Return (x, y) of the center of cell containing provided text 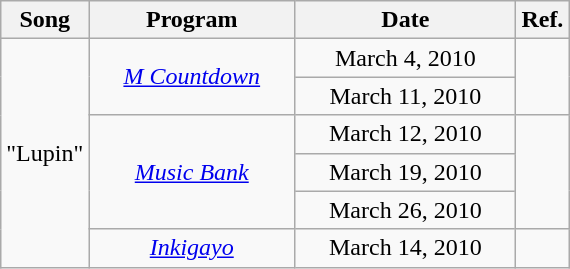
Music Bank (192, 172)
"Lupin" (45, 153)
March 12, 2010 (406, 134)
March 14, 2010 (406, 248)
Program (192, 20)
March 11, 2010 (406, 96)
Date (406, 20)
M Countdown (192, 77)
Ref. (542, 20)
Inkigayo (192, 248)
Song (45, 20)
March 4, 2010 (406, 58)
March 26, 2010 (406, 210)
March 19, 2010 (406, 172)
